Search for the cell housing the specified text and yield its [x, y] center coordinate. 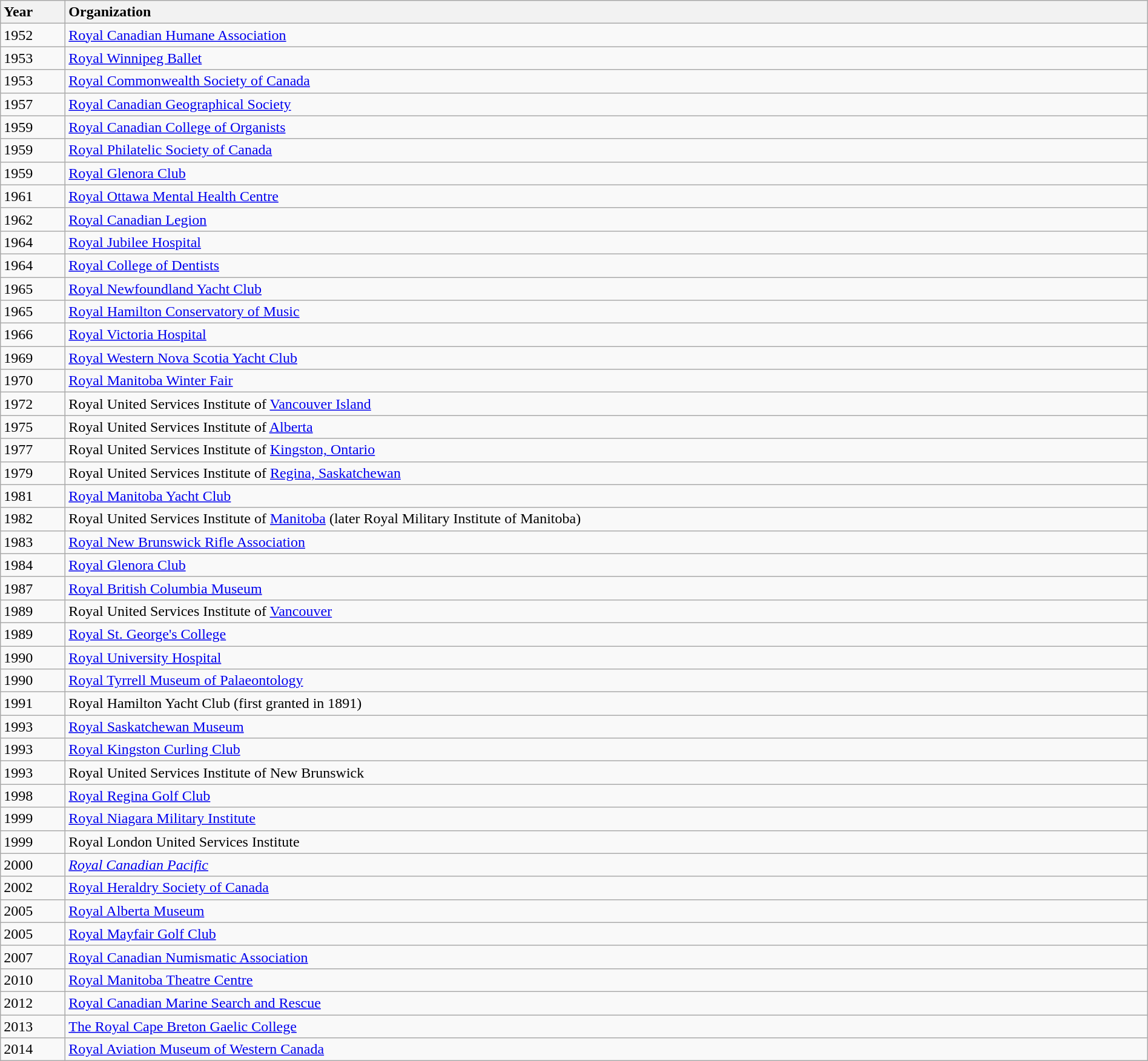
Royal New Brunswick Rifle Association [607, 542]
Royal Winnipeg Ballet [607, 58]
2002 [33, 888]
Royal Jubilee Hospital [607, 242]
Royal Heraldry Society of Canada [607, 888]
Royal Manitoba Winter Fair [607, 381]
Royal United Services Institute of Manitoba (later Royal Military Institute of Manitoba) [607, 519]
Royal United Services Institute of New Brunswick [607, 773]
Royal London United Services Institute [607, 842]
Royal Victoria Hospital [607, 335]
Royal Canadian Pacific [607, 865]
1969 [33, 358]
Royal Canadian College of Organists [607, 127]
Royal Canadian Numismatic Association [607, 957]
1984 [33, 565]
2000 [33, 865]
Royal Manitoba Yacht Club [607, 496]
Royal Tyrrell Museum of Palaeontology [607, 681]
Royal St. George's College [607, 634]
1957 [33, 104]
Royal British Columbia Museum [607, 588]
1977 [33, 450]
2014 [33, 1049]
Royal University Hospital [607, 657]
1952 [33, 35]
2012 [33, 1003]
Royal United Services Institute of Alberta [607, 427]
Royal Canadian Humane Association [607, 35]
Royal Niagara Military Institute [607, 819]
Royal Alberta Museum [607, 911]
1970 [33, 381]
Royal Philatelic Society of Canada [607, 150]
1983 [33, 542]
1962 [33, 219]
1982 [33, 519]
1972 [33, 404]
Royal United Services Institute of Vancouver [607, 611]
Royal College of Dentists [607, 265]
1961 [33, 196]
Royal Regina Golf Club [607, 796]
1991 [33, 704]
Royal Saskatchewan Museum [607, 727]
The Royal Cape Breton Gaelic College [607, 1026]
Year [33, 12]
Royal Canadian Geographical Society [607, 104]
Organization [607, 12]
Royal Canadian Marine Search and Rescue [607, 1003]
1966 [33, 335]
1975 [33, 427]
Royal Mayfair Golf Club [607, 934]
1979 [33, 473]
Royal Kingston Curling Club [607, 750]
2010 [33, 980]
Royal Manitoba Theatre Centre [607, 980]
1981 [33, 496]
1998 [33, 796]
1987 [33, 588]
2007 [33, 957]
Royal Canadian Legion [607, 219]
Royal United Services Institute of Kingston, Ontario [607, 450]
Royal Hamilton Conservatory of Music [607, 312]
Royal Western Nova Scotia Yacht Club [607, 358]
Royal Hamilton Yacht Club (first granted in 1891) [607, 704]
Royal Commonwealth Society of Canada [607, 81]
Royal Newfoundland Yacht Club [607, 289]
2013 [33, 1026]
Royal United Services Institute of Regina, Saskatchewan [607, 473]
Royal Ottawa Mental Health Centre [607, 196]
Royal United Services Institute of Vancouver Island [607, 404]
Royal Aviation Museum of Western Canada [607, 1049]
